Determine the (X, Y) coordinate at the center of the cell enclosing the given text.  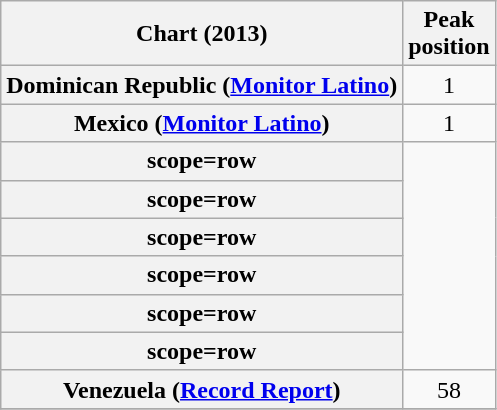
Mexico (Monitor Latino) (202, 123)
Venezuela (Record Report) (202, 389)
Peakposition (449, 34)
Chart (2013) (202, 34)
58 (449, 389)
Dominican Republic (Monitor Latino) (202, 85)
